Return (x, y) of the center of cell containing provided text 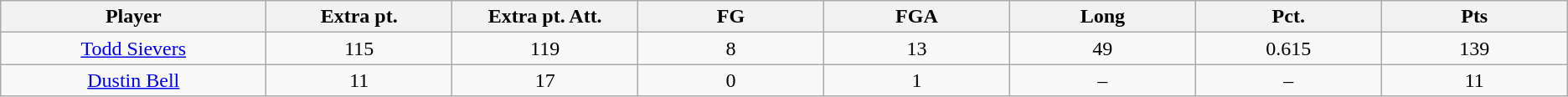
17 (545, 80)
1 (916, 80)
Pts (1474, 17)
FGA (916, 17)
Todd Sievers (134, 48)
FG (731, 17)
49 (1102, 48)
115 (359, 48)
Player (134, 17)
8 (731, 48)
13 (916, 48)
Extra pt. (359, 17)
Dustin Bell (134, 80)
Long (1102, 17)
139 (1474, 48)
Extra pt. Att. (545, 17)
0.615 (1288, 48)
0 (731, 80)
Pct. (1288, 17)
119 (545, 48)
